Locate the cell with the specified text and output its [x, y] center coordinate. 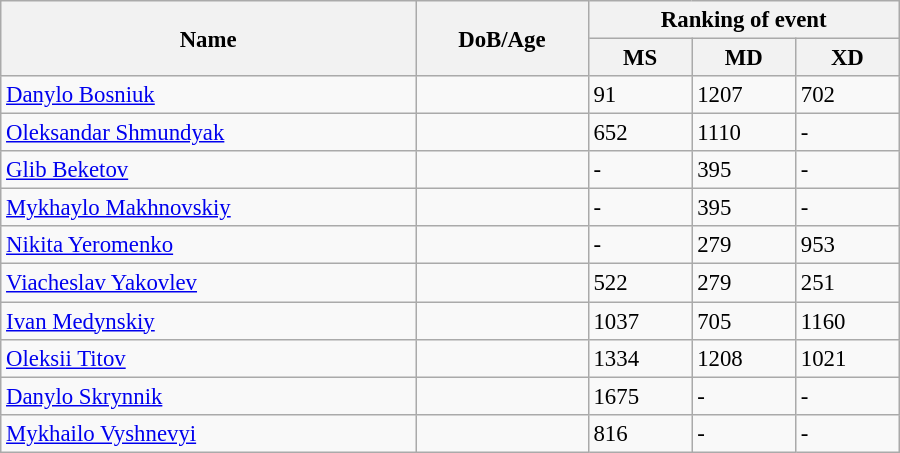
522 [640, 283]
702 [847, 95]
Nikita Yeromenko [208, 245]
Glib Beketov [208, 170]
1037 [640, 321]
MS [640, 58]
MD [744, 58]
953 [847, 245]
1208 [744, 358]
Oleksii Titov [208, 358]
1021 [847, 358]
XD [847, 58]
1334 [640, 358]
Danylo Skrynnik [208, 396]
Name [208, 38]
705 [744, 321]
251 [847, 283]
1110 [744, 133]
DoB/Age [502, 38]
1207 [744, 95]
91 [640, 95]
Oleksandar Shmundyak [208, 133]
1160 [847, 321]
Viacheslav Yakovlev [208, 283]
Ranking of event [744, 20]
Mykhailo Vyshnevyi [208, 433]
Mykhaylo Makhnovskiy [208, 208]
Ivan Medynskiy [208, 321]
Danylo Bosniuk [208, 95]
1675 [640, 396]
816 [640, 433]
652 [640, 133]
